From the cell containing the given text, extract its center point as [X, Y] coordinate. 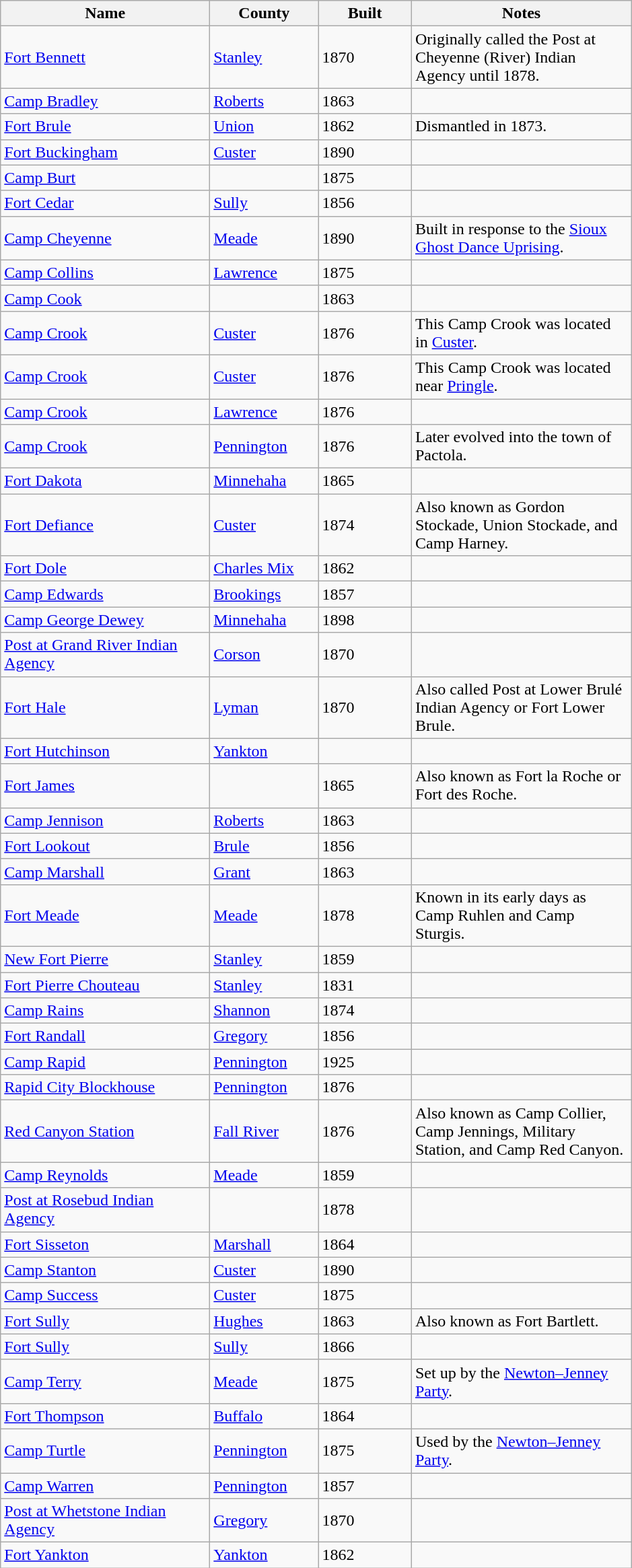
Buffalo [264, 1416]
Camp Bradley [105, 101]
Rapid City Blockhouse [105, 1088]
Fort Bennett [105, 57]
Camp Rapid [105, 1062]
Grant [264, 871]
Dismantled in 1873. [521, 127]
Fall River [264, 1131]
This Camp Crook was located near Pringle. [521, 377]
County [264, 13]
Charles Mix [264, 569]
Fort Meade [105, 915]
Fort Dakota [105, 481]
Brookings [264, 594]
Fort Thompson [105, 1416]
Camp Turtle [105, 1451]
Also called Post at Lower Brulé Indian Agency or Fort Lower Brule. [521, 707]
Camp Cheyenne [105, 238]
Camp Terry [105, 1381]
Fort Hale [105, 707]
Built [365, 13]
Fort Dole [105, 569]
Fort James [105, 786]
Corson [264, 654]
Post at Grand River Indian Agency [105, 654]
Set up by the Newton–Jenney Party. [521, 1381]
Post at Rosebud Indian Agency [105, 1210]
Hughes [264, 1321]
Name [105, 13]
Red Canyon Station [105, 1131]
1831 [365, 985]
Camp Edwards [105, 594]
Camp Cook [105, 298]
Camp Collins [105, 273]
1898 [365, 620]
Notes [521, 13]
Union [264, 127]
Known in its early days as Camp Ruhlen and Camp Sturgis. [521, 915]
Also known as Gordon Stockade, Union Stockade, and Camp Harney. [521, 525]
Later evolved into the town of Pactola. [521, 447]
Fort Pierre Chouteau [105, 985]
Also known as Fort la Roche or Fort des Roche. [521, 786]
Lyman [264, 707]
Also known as Fort Bartlett. [521, 1321]
Brule [264, 846]
Shannon [264, 1011]
Also known as Camp Collier, Camp Jennings, Military Station, and Camp Red Canyon. [521, 1131]
Originally called the Post at Cheyenne (River) Indian Agency until 1878. [521, 57]
Camp Reynolds [105, 1175]
Fort Cedar [105, 203]
Fort Lookout [105, 846]
Fort Buckingham [105, 152]
Camp Success [105, 1295]
Fort Randall [105, 1036]
1925 [365, 1062]
Camp Marshall [105, 871]
Marshall [264, 1244]
This Camp Crook was located in Custer. [521, 332]
Used by the Newton–Jenney Party. [521, 1451]
Camp Warren [105, 1485]
Fort Sisseton [105, 1244]
Camp Rains [105, 1011]
Fort Hutchinson [105, 751]
Fort Brule [105, 127]
New Fort Pierre [105, 959]
Built in response to the Sioux Ghost Dance Uprising. [521, 238]
Camp Stanton [105, 1270]
Camp George Dewey [105, 620]
1866 [365, 1347]
Fort Defiance [105, 525]
Fort Yankton [105, 1555]
Post at Whetstone Indian Agency [105, 1521]
Camp Jennison [105, 820]
Camp Burt [105, 178]
